Identify which cell holds the provided text, then report its (X, Y) central coordinate. 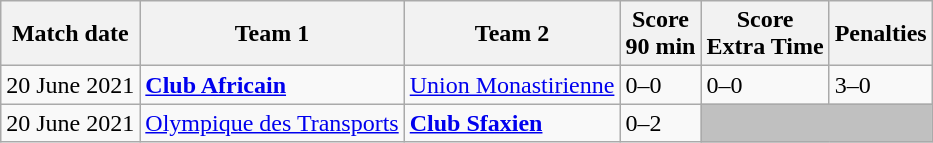
Team 1 (272, 34)
Olympique des Transports (272, 123)
Club Sfaxien (512, 123)
ScoreExtra Time (765, 34)
0–2 (660, 123)
Team 2 (512, 34)
Penalties (880, 34)
Union Monastirienne (512, 85)
3–0 (880, 85)
Match date (70, 34)
Club Africain (272, 85)
Score90 min (660, 34)
